For the text-containing cell, return its midpoint in [X, Y] coordinate format. 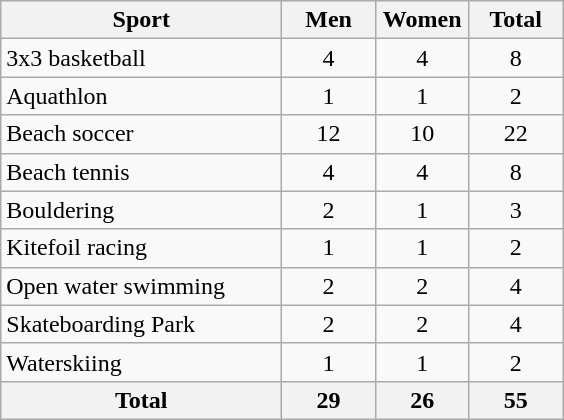
12 [329, 134]
26 [422, 400]
3 [516, 210]
Skateboarding Park [142, 324]
Bouldering [142, 210]
29 [329, 400]
10 [422, 134]
Waterskiing [142, 362]
Aquathlon [142, 96]
22 [516, 134]
Beach tennis [142, 172]
Kitefoil racing [142, 248]
Men [329, 20]
55 [516, 400]
Sport [142, 20]
Women [422, 20]
3x3 basketball [142, 58]
Open water swimming [142, 286]
Beach soccer [142, 134]
